Return (X, Y) of the center of cell containing provided text 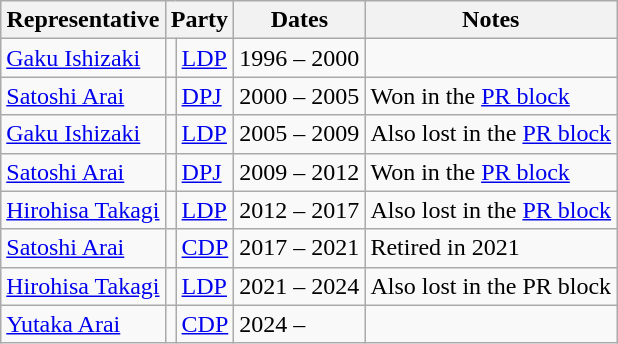
Dates (300, 20)
2021 – 2024 (300, 286)
Party (200, 20)
Representative (83, 20)
Notes (491, 20)
Retired in 2021 (491, 248)
2024 – (300, 324)
2005 – 2009 (300, 134)
Yutaka Arai (83, 324)
2000 – 2005 (300, 96)
2009 – 2012 (300, 172)
1996 – 2000 (300, 58)
2017 – 2021 (300, 248)
2012 – 2017 (300, 210)
